Scan for the cell matching the given text and deliver its (x, y) coordinate at center. 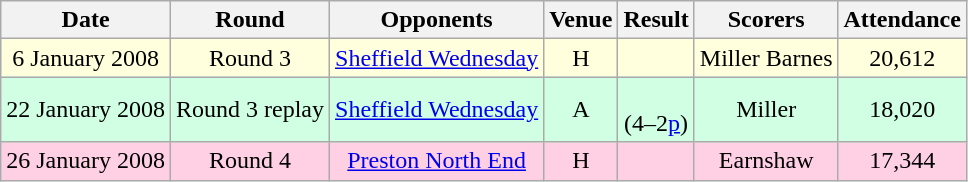
A (581, 110)
Date (86, 20)
Result (656, 20)
20,612 (902, 58)
Venue (581, 20)
Round 3 replay (250, 110)
18,020 (902, 110)
Miller (766, 110)
Round 3 (250, 58)
6 January 2008 (86, 58)
26 January 2008 (86, 161)
Round (250, 20)
Opponents (437, 20)
17,344 (902, 161)
(4–2p) (656, 110)
Earnshaw (766, 161)
Round 4 (250, 161)
Attendance (902, 20)
22 January 2008 (86, 110)
Miller Barnes (766, 58)
Preston North End (437, 161)
Scorers (766, 20)
